Detect which cell encompasses the target text, then output its [x, y] center coordinate. 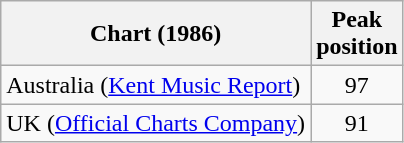
UK (Official Charts Company) [156, 123]
97 [357, 85]
Australia (Kent Music Report) [156, 85]
91 [357, 123]
Peakposition [357, 34]
Chart (1986) [156, 34]
